Search for the cell housing the specified text and yield its (X, Y) center coordinate. 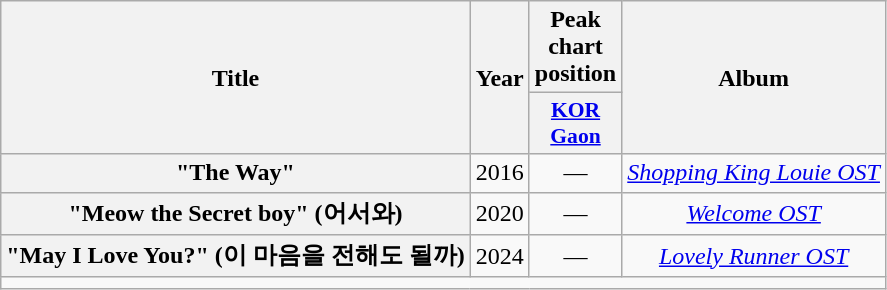
Lovely Runner OST (754, 256)
Title (236, 78)
2016 (500, 173)
Peak chart position (575, 47)
Year (500, 78)
2024 (500, 256)
"The Way" (236, 173)
2020 (500, 214)
Shopping King Louie OST (754, 173)
Album (754, 78)
"Meow the Secret boy" (어서와) (236, 214)
"May I Love You?" (이 마음을 전해도 될까) (236, 256)
Welcome OST (754, 214)
KORGaon (575, 124)
